Determine the [X, Y] coordinate at the center of the cell enclosing the given text.  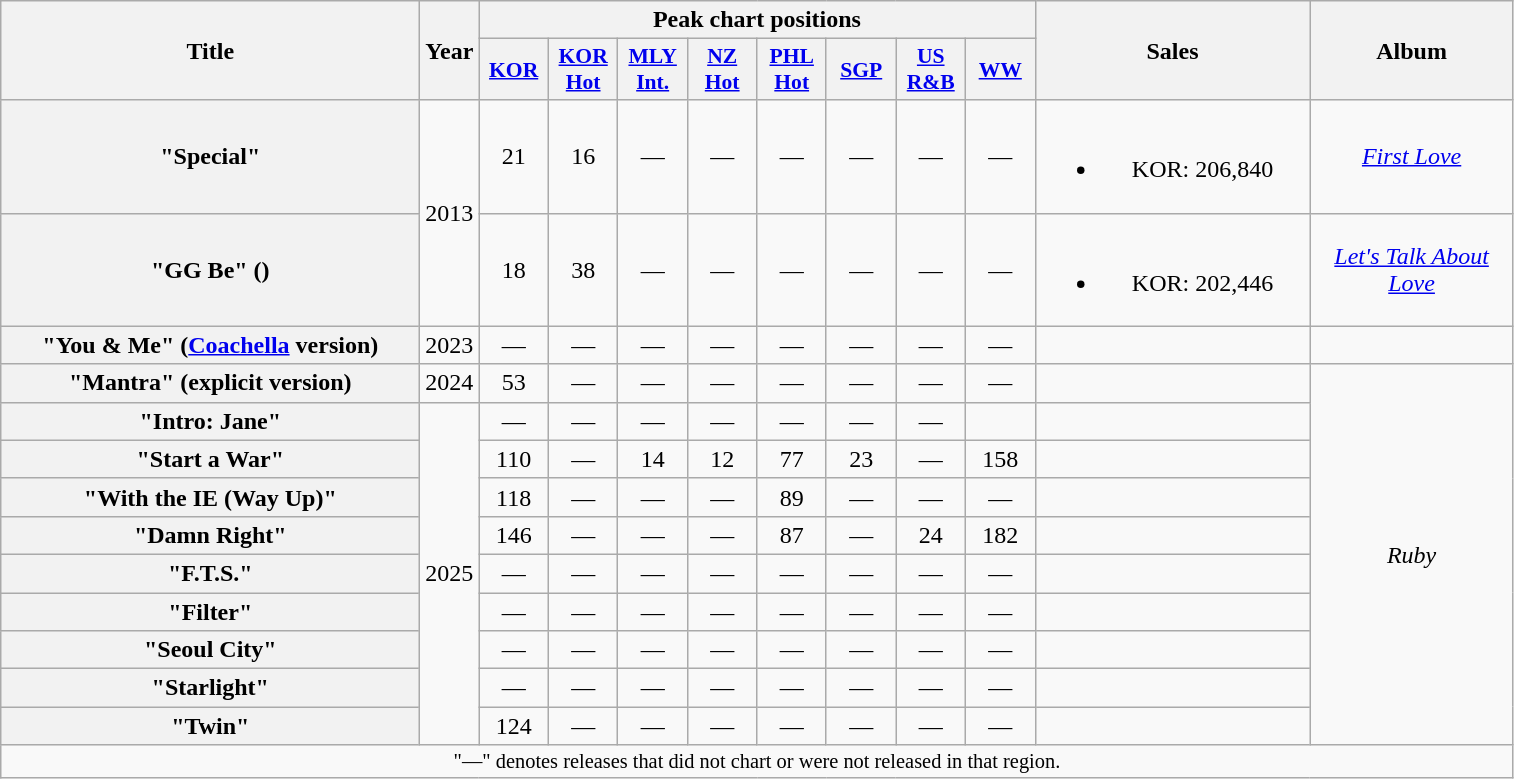
USR&B [931, 70]
First Love [1412, 156]
Sales [1172, 50]
MLYInt. [653, 70]
KOR: 206,840 [1172, 156]
"Damn Right" [210, 535]
SGP [861, 70]
NZHot [722, 70]
87 [792, 535]
12 [722, 459]
16 [583, 156]
124 [514, 726]
"Intro: Jane" [210, 421]
89 [792, 497]
2024 [450, 383]
21 [514, 156]
PHLHot [792, 70]
"Filter" [210, 611]
"You & Me" (Coachella version) [210, 345]
38 [583, 270]
"—" denotes releases that did not chart or were not released in that region. [757, 762]
"Special" [210, 156]
158 [1000, 459]
"Twin" [210, 726]
"Mantra" (explicit version) [210, 383]
Peak chart positions [757, 20]
146 [514, 535]
KOR [514, 70]
WW [1000, 70]
118 [514, 497]
KORHot [583, 70]
Title [210, 50]
110 [514, 459]
"F.T.S." [210, 573]
Let's Talk About Love [1412, 270]
Year [450, 50]
"Starlight" [210, 688]
Ruby [1412, 554]
77 [792, 459]
2025 [450, 574]
Album [1412, 50]
182 [1000, 535]
24 [931, 535]
14 [653, 459]
"Start a War" [210, 459]
"GG Be" () [210, 270]
"With the IE (Way Up)" [210, 497]
18 [514, 270]
KOR: 202,446 [1172, 270]
53 [514, 383]
"Seoul City" [210, 650]
23 [861, 459]
2023 [450, 345]
2013 [450, 213]
